Locate the cell with the specified text and output its (X, Y) center coordinate. 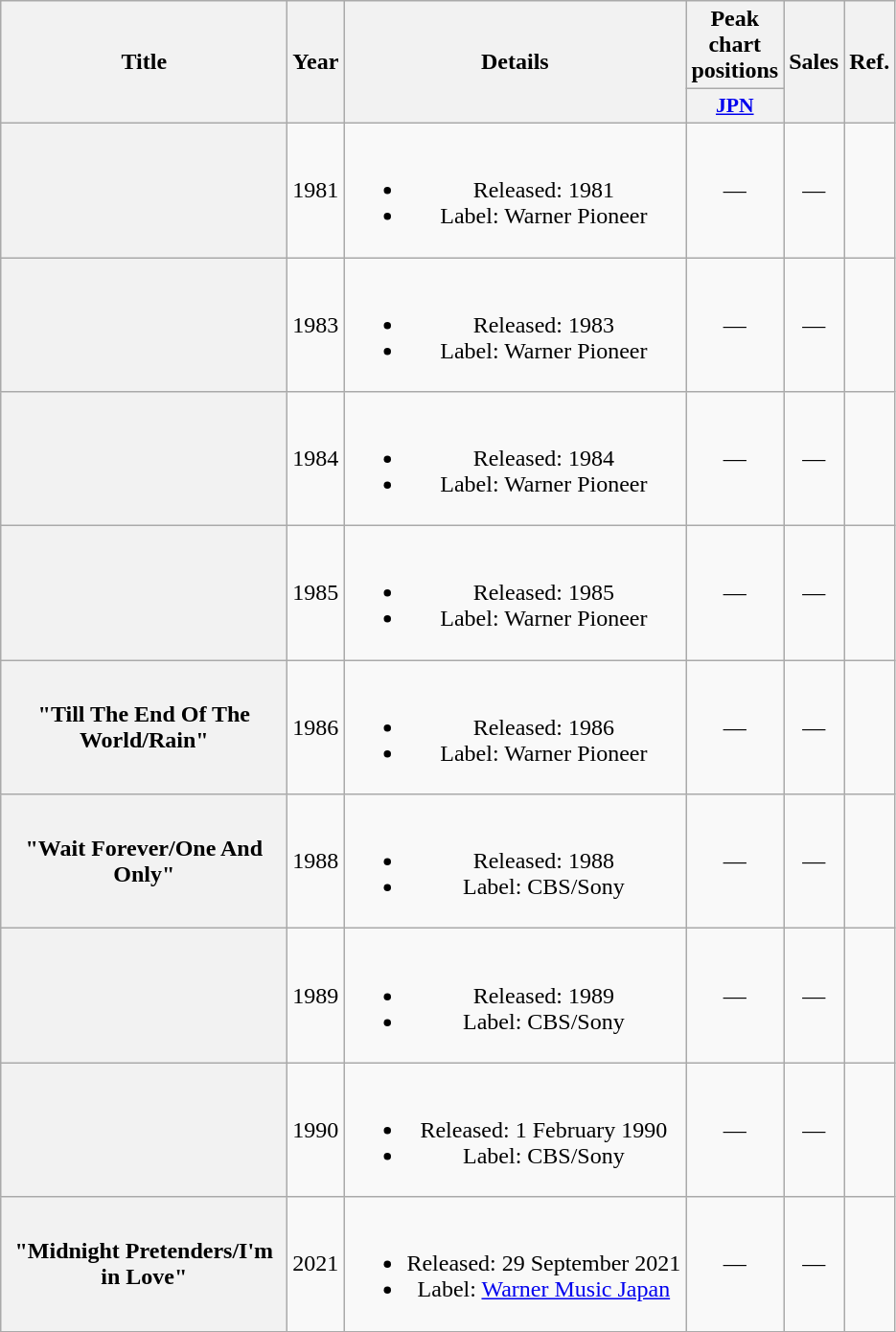
Released: 1989Label: CBS/Sony (516, 996)
Year (316, 62)
Released: 1983Label: Warner Pioneer (516, 324)
Released: 29 September 2021Label: Warner Music Japan (516, 1264)
Released: 1986Label: Warner Pioneer (516, 727)
1986 (316, 727)
1990 (316, 1130)
Released: 1981Label: Warner Pioneer (516, 190)
1983 (316, 324)
Released: 1984Label: Warner Pioneer (516, 459)
"Wait Forever/One And Only" (144, 861)
1984 (316, 459)
1988 (316, 861)
Released: 1 February 1990Label: CBS/Sony (516, 1130)
1985 (316, 593)
Sales (815, 62)
Released: 1985Label: Warner Pioneer (516, 593)
Peak chart positions (735, 45)
Released: 1988Label: CBS/Sony (516, 861)
"Till The End Of The World/Rain" (144, 727)
Ref. (870, 62)
"Midnight Pretenders/I'm in Love" (144, 1264)
1989 (316, 996)
Title (144, 62)
2021 (316, 1264)
JPN (735, 106)
1981 (316, 190)
Details (516, 62)
